Provide the [X, Y] coordinate of the cell's center where the given text is located.  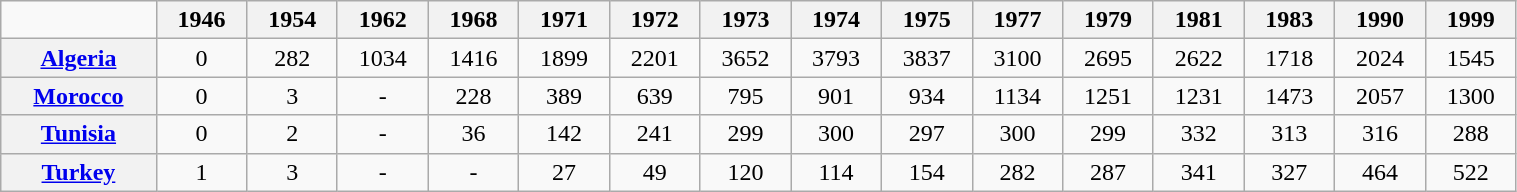
1974 [836, 20]
1545 [1470, 58]
1977 [1018, 20]
1718 [1290, 58]
327 [1290, 172]
120 [746, 172]
1973 [746, 20]
27 [564, 172]
1975 [926, 20]
2024 [1380, 58]
154 [926, 172]
3793 [836, 58]
2057 [1380, 96]
316 [1380, 134]
1 [202, 172]
1946 [202, 20]
2622 [1198, 58]
934 [926, 96]
1999 [1470, 20]
288 [1470, 134]
795 [746, 96]
114 [836, 172]
522 [1470, 172]
287 [1108, 172]
2 [292, 134]
2201 [654, 58]
389 [564, 96]
1968 [474, 20]
1954 [292, 20]
3837 [926, 58]
1300 [1470, 96]
1899 [564, 58]
1979 [1108, 20]
332 [1198, 134]
1962 [382, 20]
313 [1290, 134]
228 [474, 96]
Turkey [78, 172]
297 [926, 134]
36 [474, 134]
3652 [746, 58]
1972 [654, 20]
1473 [1290, 96]
49 [654, 172]
1416 [474, 58]
341 [1198, 172]
3100 [1018, 58]
1983 [1290, 20]
639 [654, 96]
2695 [1108, 58]
Algeria [78, 58]
1134 [1018, 96]
241 [654, 134]
Morocco [78, 96]
1231 [1198, 96]
1251 [1108, 96]
901 [836, 96]
1971 [564, 20]
1034 [382, 58]
1981 [1198, 20]
Tunisia [78, 134]
1990 [1380, 20]
464 [1380, 172]
142 [564, 134]
